Scan for the cell matching the given text and deliver its [X, Y] coordinate at center. 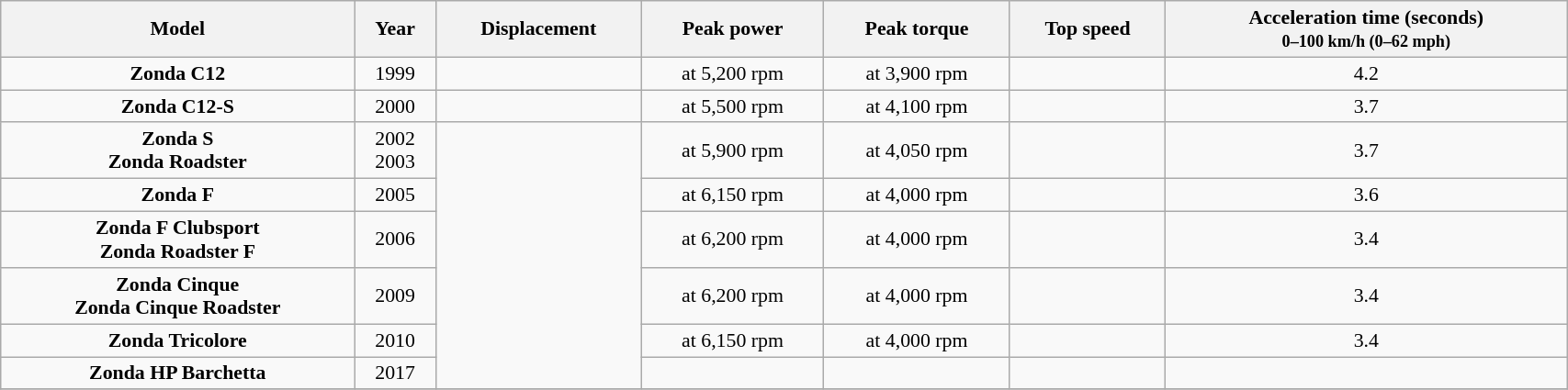
Year [395, 28]
Zonda C12-S [178, 106]
Zonda F ClubsportZonda Roadster F [178, 239]
at 5,900 rpm [733, 150]
Peak power [733, 28]
Zonda SZonda Roadster [178, 150]
Zonda CinqueZonda Cinque Roadster [178, 295]
Peak torque [917, 28]
Zonda C12 [178, 73]
Top speed [1088, 28]
2017 [395, 373]
at 5,200 rpm [733, 73]
Zonda Tricolore [178, 340]
2006 [395, 239]
2009 [395, 295]
20022003 [395, 150]
1999 [395, 73]
at 4,100 rpm [917, 106]
at 5,500 rpm [733, 106]
at 3,900 rpm [917, 73]
Zonda HP Barchetta [178, 373]
3.6 [1367, 195]
2005 [395, 195]
Acceleration time (seconds)0–100 km/h (0–62 mph) [1367, 28]
at 4,050 rpm [917, 150]
4.2 [1367, 73]
Displacement [538, 28]
2010 [395, 340]
Model [178, 28]
2000 [395, 106]
Zonda F [178, 195]
